Output the [X, Y] coordinate of the center of the cell containing the given text.  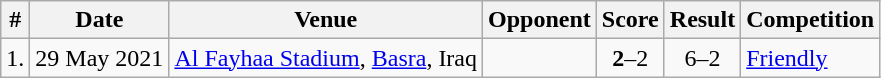
Competition [810, 20]
Venue [326, 20]
Opponent [540, 20]
Friendly [810, 58]
29 May 2021 [100, 58]
Al Fayhaa Stadium, Basra, Iraq [326, 58]
2–2 [630, 58]
Date [100, 20]
Result [702, 20]
6–2 [702, 58]
# [16, 20]
1. [16, 58]
Score [630, 20]
